Extract the [x, y] coordinate from the center of the cell holding the provided text.  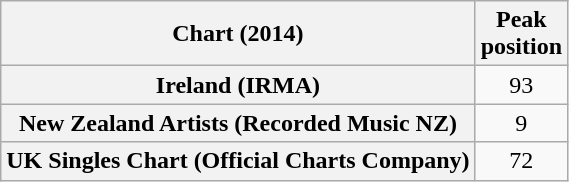
Ireland (IRMA) [238, 85]
UK Singles Chart (Official Charts Company) [238, 161]
72 [521, 161]
9 [521, 123]
Chart (2014) [238, 34]
Peakposition [521, 34]
New Zealand Artists (Recorded Music NZ) [238, 123]
93 [521, 85]
